Pinpoint the cell where the given text exists, returning its [x, y] midpoint coordinate. 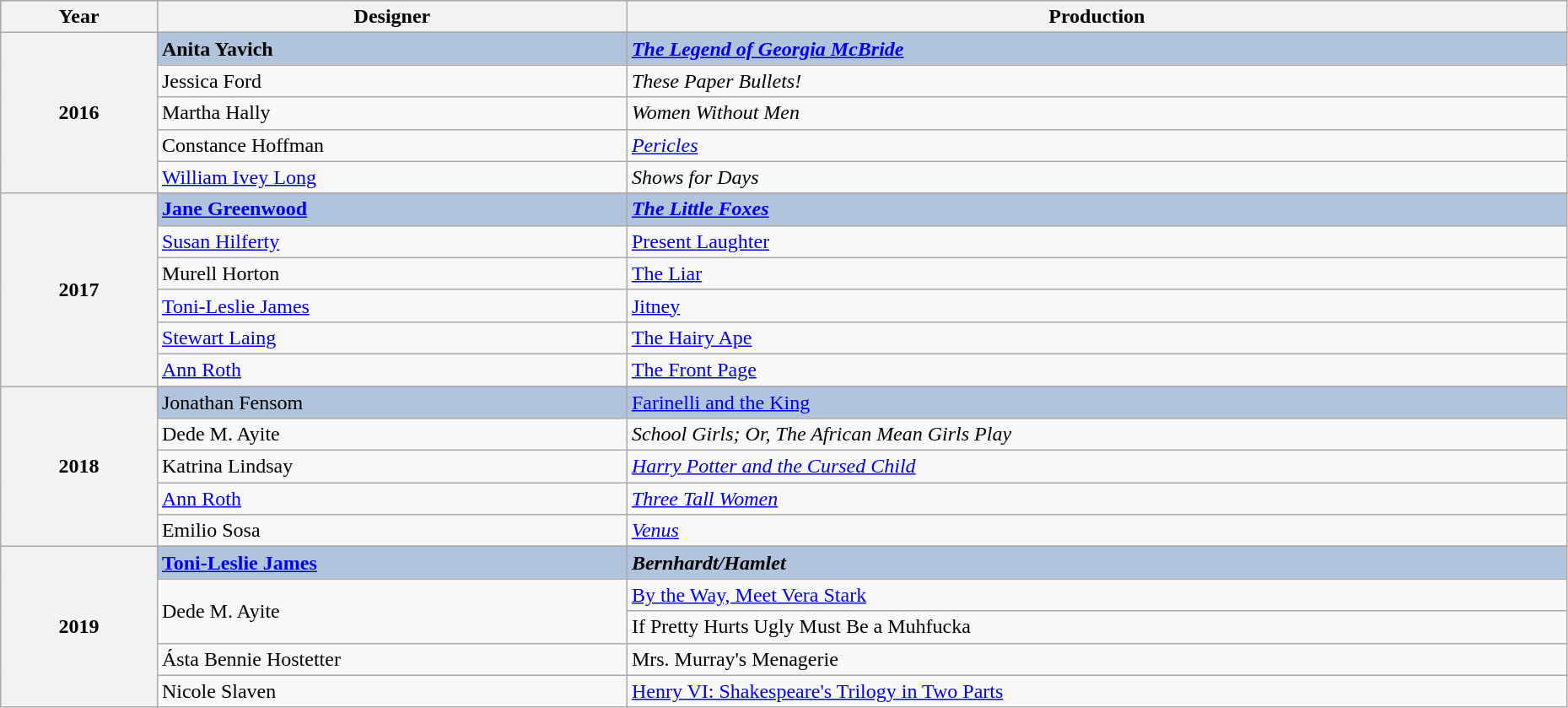
Harry Potter and the Cursed Child [1097, 467]
Jonathan Fensom [391, 403]
The Little Foxes [1097, 209]
Year [79, 17]
Mrs. Murray's Menagerie [1097, 659]
2019 [79, 627]
2018 [79, 467]
Three Tall Women [1097, 499]
If Pretty Hurts Ugly Must Be a Muhfucka [1097, 627]
The Liar [1097, 273]
Martha Hally [391, 113]
By the Way, Meet Vera Stark [1097, 595]
Henry VI: Shakespeare's Trilogy in Two Parts [1097, 691]
Emilio Sosa [391, 531]
Murell Horton [391, 273]
School Girls; Or, The African Mean Girls Play [1097, 435]
Constance Hoffman [391, 145]
Production [1097, 17]
Jane Greenwood [391, 209]
These Paper Bullets! [1097, 81]
Designer [391, 17]
The Front Page [1097, 370]
Ásta Bennie Hostetter [391, 659]
2017 [79, 289]
Jitney [1097, 305]
Bernhardt/Hamlet [1097, 563]
Pericles [1097, 145]
Susan Hilferty [391, 241]
The Hairy Ape [1097, 338]
Katrina Lindsay [391, 467]
Jessica Ford [391, 81]
Farinelli and the King [1097, 403]
The Legend of Georgia McBride [1097, 49]
Anita Yavich [391, 49]
Shows for Days [1097, 177]
2016 [79, 113]
William Ivey Long [391, 177]
Stewart Laing [391, 338]
Women Without Men [1097, 113]
Present Laughter [1097, 241]
Venus [1097, 531]
Nicole Slaven [391, 691]
